Search for the cell housing the specified text and yield its (X, Y) center coordinate. 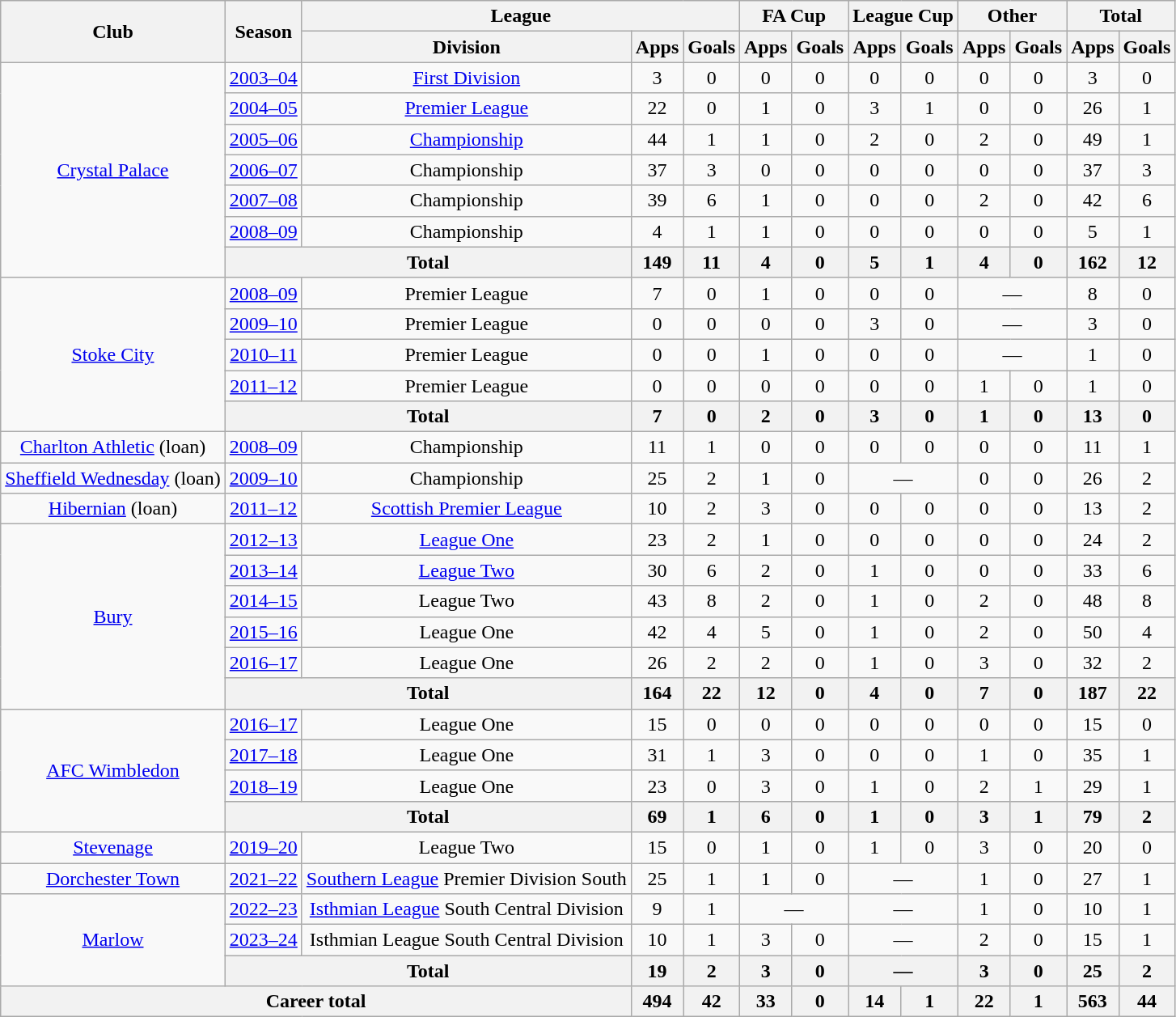
2012–13 (264, 540)
Dorchester Town (113, 878)
24 (1093, 540)
9 (657, 909)
50 (1093, 632)
2004–05 (264, 108)
2014–15 (264, 601)
43 (657, 601)
49 (1093, 139)
14 (875, 1002)
Division (466, 47)
2007–08 (264, 201)
32 (1093, 663)
29 (1093, 786)
2019–20 (264, 847)
Stoke City (113, 354)
2023–24 (264, 940)
Marlow (113, 940)
Scottish Premier League (466, 509)
2022–23 (264, 909)
19 (657, 971)
2013–14 (264, 570)
149 (657, 262)
Career total (316, 1002)
494 (657, 1002)
AFC Wimbledon (113, 770)
Charlton Athletic (loan) (113, 447)
Bury (113, 617)
League (521, 16)
Other (1012, 16)
Sheffield Wednesday (loan) (113, 478)
Stevenage (113, 847)
162 (1093, 262)
Club (113, 32)
League Cup (903, 16)
2010–11 (264, 354)
48 (1093, 601)
20 (1093, 847)
2003–04 (264, 78)
First Division (466, 78)
69 (657, 816)
Hibernian (loan) (113, 509)
30 (657, 570)
2005–06 (264, 139)
164 (657, 693)
Southern League Premier Division South (466, 878)
2017–18 (264, 755)
FA Cup (794, 16)
27 (1093, 878)
39 (657, 201)
35 (1093, 755)
2018–19 (264, 786)
31 (657, 755)
187 (1093, 693)
2015–16 (264, 632)
79 (1093, 816)
Season (264, 32)
Crystal Palace (113, 170)
2021–22 (264, 878)
563 (1093, 1002)
2006–07 (264, 170)
